Detect which cell encompasses the target text, then output its [X, Y] center coordinate. 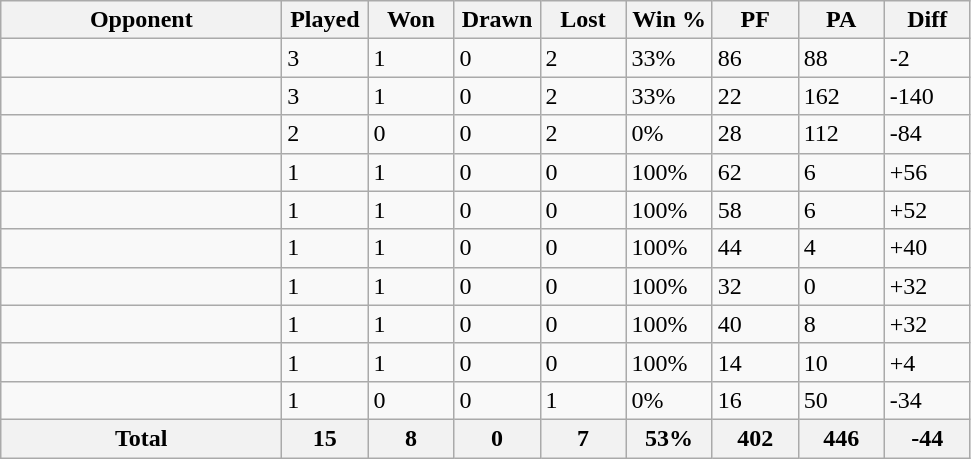
PF [755, 20]
7 [583, 438]
28 [755, 134]
53% [669, 438]
+4 [927, 362]
-44 [927, 438]
-2 [927, 58]
14 [755, 362]
446 [841, 438]
10 [841, 362]
40 [755, 324]
Win % [669, 20]
22 [755, 96]
15 [325, 438]
62 [755, 172]
Lost [583, 20]
Diff [927, 20]
4 [841, 248]
44 [755, 248]
Played [325, 20]
32 [755, 286]
Won [411, 20]
402 [755, 438]
50 [841, 400]
58 [755, 210]
88 [841, 58]
-34 [927, 400]
86 [755, 58]
Drawn [497, 20]
-140 [927, 96]
112 [841, 134]
16 [755, 400]
Opponent [142, 20]
+56 [927, 172]
+40 [927, 248]
162 [841, 96]
PA [841, 20]
+52 [927, 210]
-84 [927, 134]
Total [142, 438]
